Identify which cell holds the provided text, then report its (x, y) central coordinate. 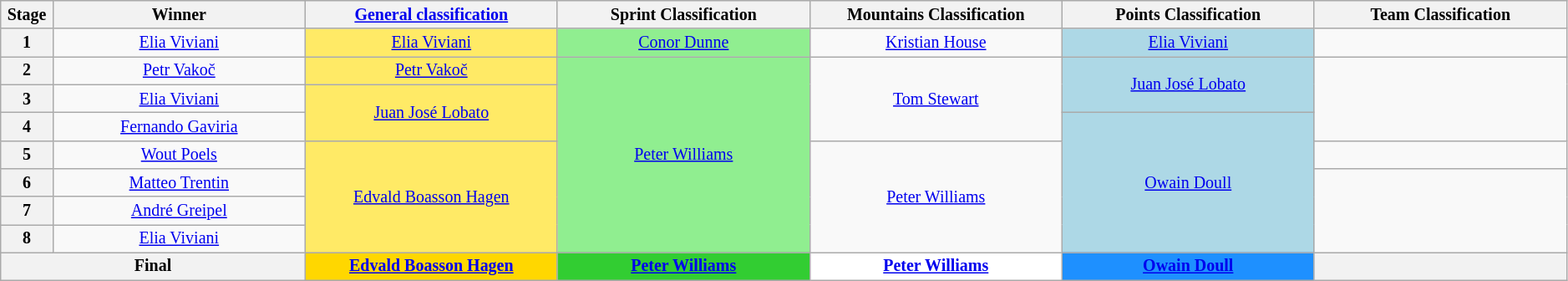
3 (27, 99)
Tom Stewart (936, 99)
Points Classification (1188, 15)
Sprint Classification (683, 15)
Kristian House (936, 43)
Winner (179, 15)
7 (27, 211)
1 (27, 43)
André Greipel (179, 211)
Final (154, 266)
Stage (27, 15)
4 (27, 127)
6 (27, 182)
General classification (431, 15)
2 (27, 70)
Matteo Trentin (179, 182)
Conor Dunne (683, 43)
5 (27, 154)
Fernando Gaviria (179, 127)
Team Classification (1440, 15)
Wout Poels (179, 154)
Mountains Classification (936, 15)
8 (27, 239)
